Return the [x, y] coordinate for the center point of the cell that contains the specified text.  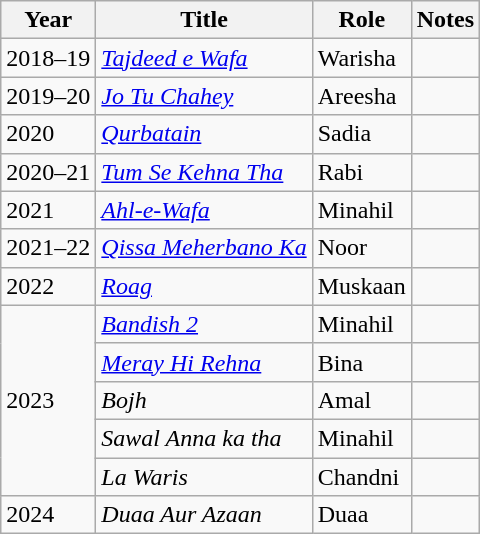
2024 [48, 515]
Bandish 2 [204, 324]
Noor [362, 248]
Notes [445, 20]
2018–19 [48, 58]
Amal [362, 400]
Rabi [362, 172]
Tum Se Kehna Tha [204, 172]
Duaa Aur Azaan [204, 515]
Duaa [362, 515]
Ahl-e-Wafa [204, 210]
Sadia [362, 134]
Jo Tu Chahey [204, 96]
Year [48, 20]
Roag [204, 286]
2021–22 [48, 248]
Warisha [362, 58]
2019–20 [48, 96]
La Waris [204, 477]
Bina [362, 362]
Muskaan [362, 286]
Title [204, 20]
2021 [48, 210]
2020–21 [48, 172]
2022 [48, 286]
Areesha [362, 96]
Qurbatain [204, 134]
Qissa Meherbano Ka [204, 248]
Bojh [204, 400]
Role [362, 20]
Sawal Anna ka tha [204, 438]
2020 [48, 134]
Meray Hi Rehna [204, 362]
Chandni [362, 477]
Tajdeed e Wafa [204, 58]
2023 [48, 400]
